Capture the cell that displays the provided text and extract its [X, Y] central coordinate. 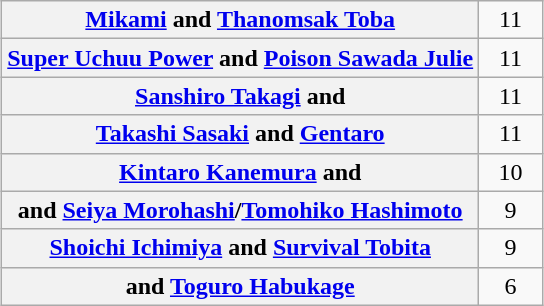
10 [511, 172]
Kintaro Kanemura and [240, 172]
and Seiya Morohashi/Tomohiko Hashimoto [240, 210]
Mikami and Thanomsak Toba [240, 20]
Sanshiro Takagi and [240, 96]
Shoichi Ichimiya and Survival Tobita [240, 248]
and Toguro Habukage [240, 286]
6 [511, 286]
Takashi Sasaki and Gentaro [240, 134]
Super Uchuu Power and Poison Sawada Julie [240, 58]
